Detect which cell encompasses the target text, then output its (x, y) center coordinate. 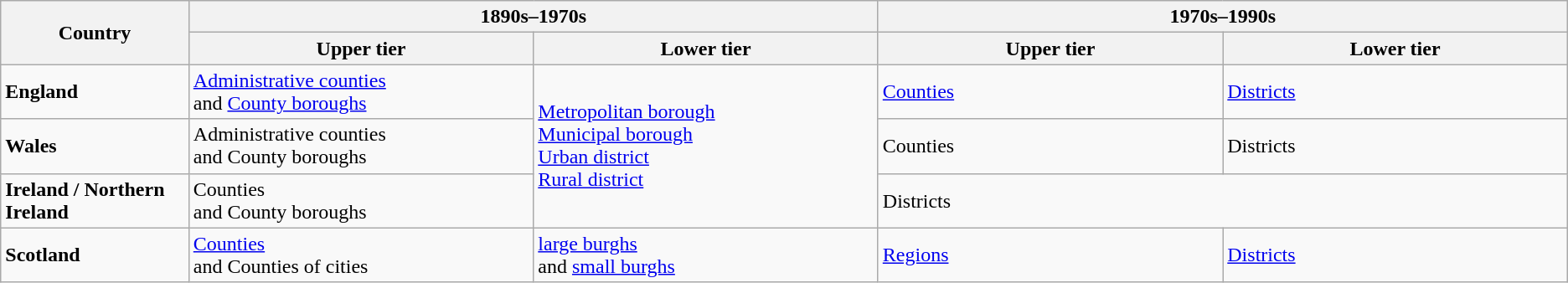
Regions (1050, 255)
Ireland / Northern Ireland (95, 201)
Scotland (95, 255)
Metropolitan boroughMunicipal boroughUrban districtRural district (705, 146)
1970s–1990s (1223, 17)
large burghsand small burghs (705, 255)
Countiesand Counties of cities (360, 255)
1890s–1970s (533, 17)
England (95, 92)
Countiesand County boroughs (360, 201)
Country (95, 33)
Wales (95, 146)
